Scan for the cell matching the given text and deliver its [X, Y] coordinate at center. 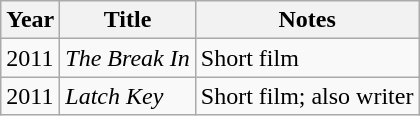
Short film [307, 58]
Year [30, 20]
Title [128, 20]
Short film; also writer [307, 96]
Notes [307, 20]
Latch Key [128, 96]
The Break In [128, 58]
